Search for the cell housing the specified text and yield its [x, y] center coordinate. 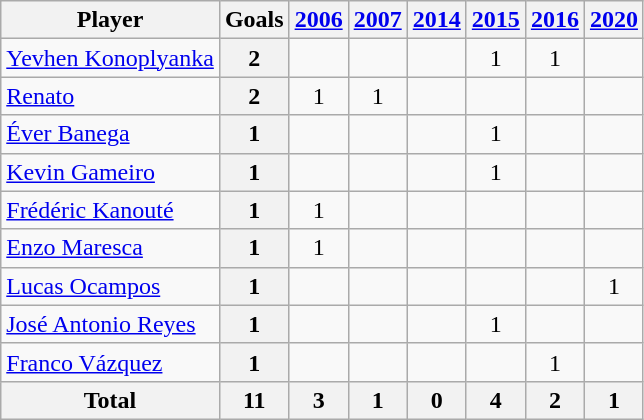
2007 [378, 20]
2006 [318, 20]
2014 [436, 20]
Yevhen Konoplyanka [110, 58]
Renato [110, 96]
0 [436, 400]
2016 [554, 20]
11 [254, 400]
Kevin Gameiro [110, 172]
Total [110, 400]
Éver Banega [110, 134]
José Antonio Reyes [110, 324]
Enzo Maresca [110, 248]
Player [110, 20]
Frédéric Kanouté [110, 210]
Goals [254, 20]
2015 [496, 20]
4 [496, 400]
2020 [614, 20]
Franco Vázquez [110, 362]
Lucas Ocampos [110, 286]
3 [318, 400]
